Locate the cell with the specified text and output its (X, Y) center coordinate. 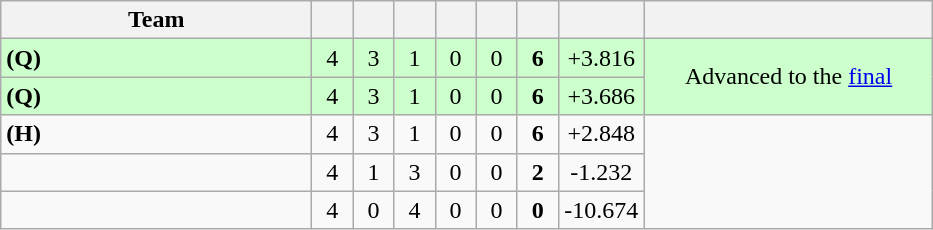
-10.674 (601, 210)
2 (538, 172)
(H) (156, 134)
+3.816 (601, 58)
Advanced to the final (788, 77)
-1.232 (601, 172)
+2.848 (601, 134)
Team (156, 20)
+3.686 (601, 96)
